Identify which cell holds the provided text, then report its [x, y] central coordinate. 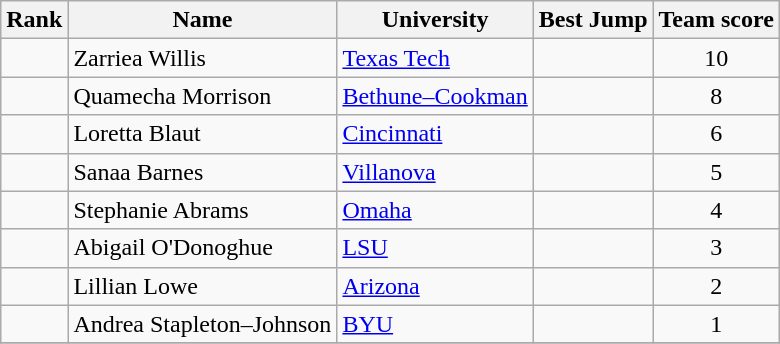
Texas Tech [435, 58]
Team score [716, 20]
Loretta Blaut [202, 134]
Arizona [435, 286]
Abigail O'Donoghue [202, 248]
10 [716, 58]
Stephanie Abrams [202, 210]
3 [716, 248]
Andrea Stapleton–Johnson [202, 324]
5 [716, 172]
LSU [435, 248]
2 [716, 286]
8 [716, 96]
Bethune–Cookman [435, 96]
Quamecha Morrison [202, 96]
1 [716, 324]
Cincinnati [435, 134]
4 [716, 210]
Lillian Lowe [202, 286]
BYU [435, 324]
Omaha [435, 210]
Name [202, 20]
6 [716, 134]
University [435, 20]
Zarriea Willis [202, 58]
Best Jump [593, 20]
Rank [34, 20]
Villanova [435, 172]
Sanaa Barnes [202, 172]
